Output the (X, Y) coordinate of the center of the cell containing the given text.  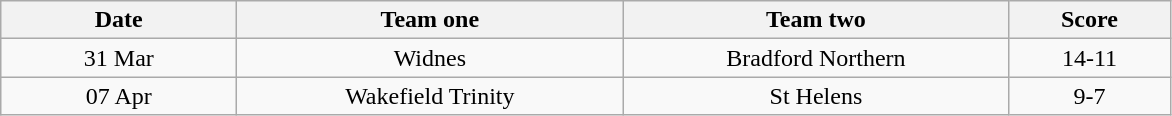
31 Mar (119, 58)
Team two (816, 20)
14-11 (1090, 58)
Team one (430, 20)
Bradford Northern (816, 58)
Wakefield Trinity (430, 96)
Widnes (430, 58)
Score (1090, 20)
9-7 (1090, 96)
07 Apr (119, 96)
St Helens (816, 96)
Date (119, 20)
